Search for the cell housing the specified text and yield its (X, Y) center coordinate. 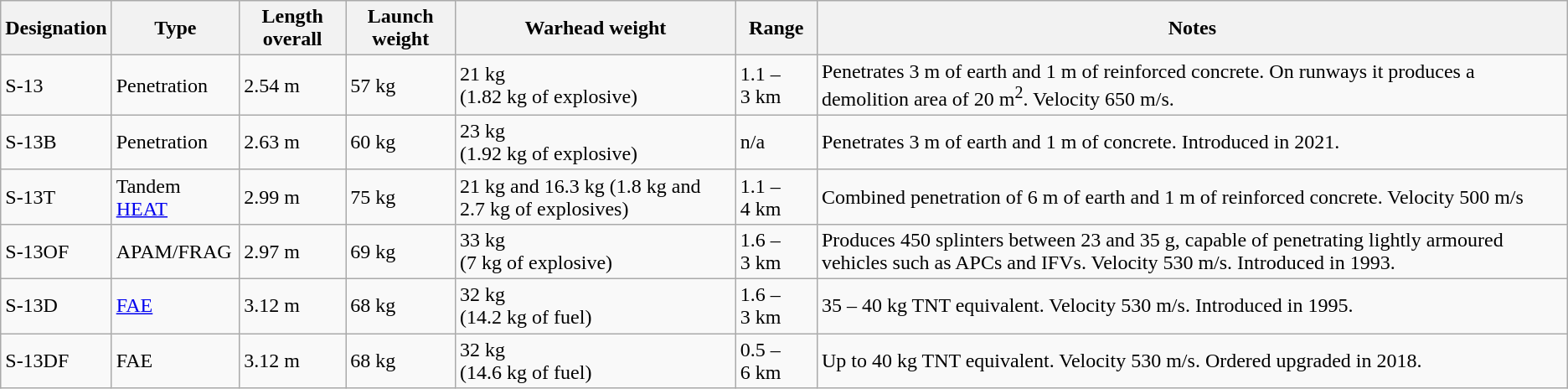
35 – 40 kg TNT equivalent. Velocity 530 m/s. Introduced in 1995. (1192, 307)
2.97 m (293, 252)
69 kg (400, 252)
2.54 m (293, 86)
Tandem HEAT (175, 196)
1.1 – 3 km (776, 86)
2.99 m (293, 196)
Designation (56, 29)
2.63 m (293, 143)
Penetrates 3 m of earth and 1 m of reinforced concrete. On runways it produces a demolition area of 20 m2. Velocity 650 m/s. (1192, 86)
75 kg (400, 196)
57 kg (400, 86)
1.1 – 4 km (776, 196)
Penetrates 3 m of earth and 1 m of concrete. Introduced in 2021. (1192, 143)
33 kg (7 kg of explosive) (596, 252)
60 kg (400, 143)
n/a (776, 143)
Launch weight (400, 29)
Combined penetration of 6 m of earth and 1 m of reinforced concrete. Velocity 500 m/s (1192, 196)
21 kg and 16.3 kg (1.8 kg and 2.7 kg of explosives) (596, 196)
S-13T (56, 196)
S-13OF (56, 252)
Type (175, 29)
32 kg (14.6 kg of fuel) (596, 360)
Notes (1192, 29)
Warhead weight (596, 29)
APAM/FRAG (175, 252)
23 kg (1.92 kg of explosive) (596, 143)
S-13D (56, 307)
0.5 – 6 km (776, 360)
S-13 (56, 86)
S-13DF (56, 360)
S-13B (56, 143)
Length overall (293, 29)
Up to 40 kg TNT equivalent. Velocity 530 m/s. Ordered upgraded in 2018. (1192, 360)
32 kg (14.2 kg of fuel) (596, 307)
Range (776, 29)
21 kg (1.82 kg of explosive) (596, 86)
